Find where the given text appears and provide that cell's center as [X, Y] coordinate. 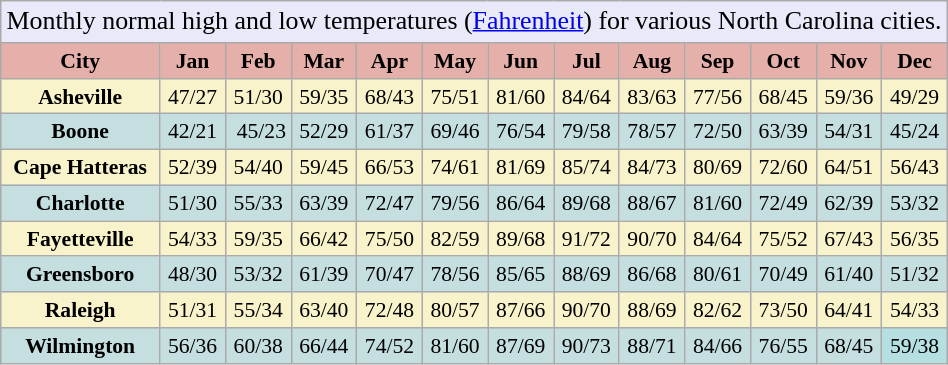
54/40 [258, 168]
86/68 [652, 275]
47/27 [193, 97]
Sep [718, 61]
Nov [849, 61]
49/29 [915, 97]
86/64 [521, 204]
51/32 [915, 275]
56/35 [915, 239]
Boone [80, 132]
Apr [390, 61]
74/52 [390, 346]
76/55 [783, 346]
68/43 [390, 97]
80/57 [455, 310]
90/73 [587, 346]
72/49 [783, 204]
Raleigh [80, 310]
72/47 [390, 204]
Asheville [80, 97]
52/29 [324, 132]
78/56 [455, 275]
42/21 [193, 132]
77/56 [718, 97]
Dec [915, 61]
63/40 [324, 310]
72/50 [718, 132]
80/69 [718, 168]
45/24 [915, 132]
62/39 [849, 204]
Oct [783, 61]
66/44 [324, 346]
84/66 [718, 346]
72/48 [390, 310]
55/34 [258, 310]
75/52 [783, 239]
Mar [324, 61]
59/36 [849, 97]
61/37 [390, 132]
78/57 [652, 132]
Jan [193, 61]
Fayetteville [80, 239]
83/63 [652, 97]
87/66 [521, 310]
91/72 [587, 239]
82/59 [455, 239]
Monthly normal high and low temperatures (Fahrenheit) for various North Carolina cities. [474, 22]
Jul [587, 61]
79/56 [455, 204]
88/71 [652, 346]
48/30 [193, 275]
52/39 [193, 168]
72/60 [783, 168]
70/49 [783, 275]
Charlotte [80, 204]
74/61 [455, 168]
Aug [652, 61]
59/38 [915, 346]
88/67 [652, 204]
87/69 [521, 346]
85/65 [521, 275]
84/73 [652, 168]
55/33 [258, 204]
59/45 [324, 168]
45/23 [258, 132]
61/39 [324, 275]
Jun [521, 61]
City [80, 61]
79/58 [587, 132]
82/62 [718, 310]
56/36 [193, 346]
80/61 [718, 275]
75/51 [455, 97]
75/50 [390, 239]
54/31 [849, 132]
Cape Hatteras [80, 168]
66/53 [390, 168]
61/40 [849, 275]
67/43 [849, 239]
69/46 [455, 132]
Feb [258, 61]
70/47 [390, 275]
60/38 [258, 346]
May [455, 61]
64/41 [849, 310]
66/42 [324, 239]
81/69 [521, 168]
Greensboro [80, 275]
76/54 [521, 132]
85/74 [587, 168]
73/50 [783, 310]
Wilmington [80, 346]
56/43 [915, 168]
64/51 [849, 168]
51/31 [193, 310]
